Provide the (X, Y) coordinate of the cell's center where the given text is located.  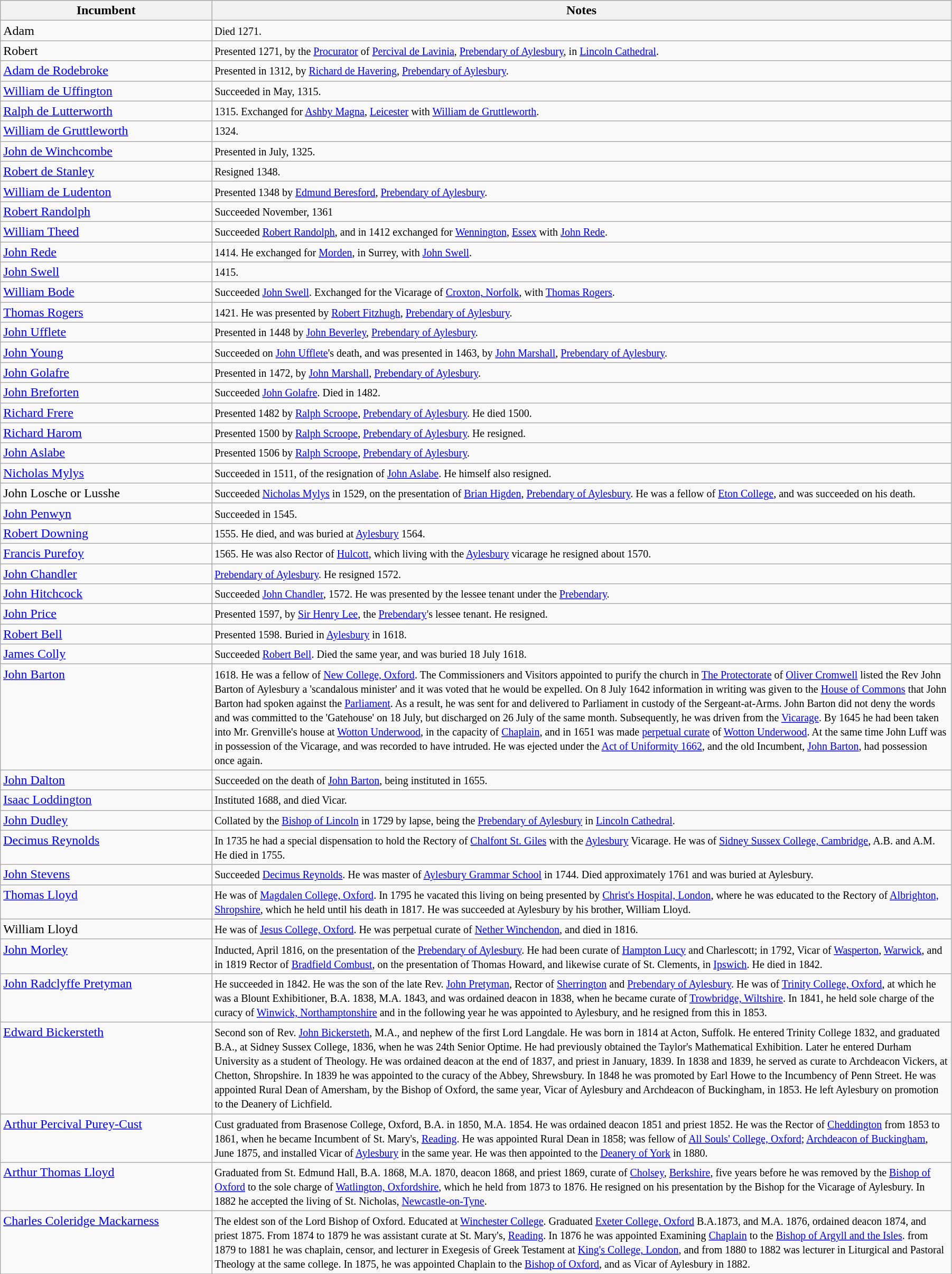
Ralph de Lutterworth (106, 111)
Arthur Thomas Lloyd (106, 1187)
William Bode (106, 292)
John Morley (106, 956)
John Stevens (106, 875)
Died 1271. (582, 31)
William de Uffington (106, 91)
Succeeded on the death of John Barton, being instituted in 1655. (582, 780)
John Chandler (106, 573)
Presented 1271, by the Procurator of Percival de Lavinia, Prebendary of Aylesbury, in Lincoln Cathedral. (582, 51)
Incumbent (106, 11)
John Young (106, 352)
Presented 1597, by Sir Henry Lee, the Prebendary's lessee tenant. He resigned. (582, 614)
Richard Harom (106, 433)
Thomas Rogers (106, 312)
John Swell (106, 272)
John Rede (106, 252)
William Lloyd (106, 929)
William de Ludenton (106, 191)
John Radclyffe Pretyman (106, 998)
Richard Frere (106, 413)
Presented 1500 by Ralph Scroope, Prebendary of Aylesbury. He resigned. (582, 433)
1421. He was presented by Robert Fitzhugh, Prebendary of Aylesbury. (582, 312)
Adam (106, 31)
Succeeded Decimus Reynolds. He was master of Aylesbury Grammar School in 1744. Died approximately 1761 and was buried at Aylesbury. (582, 875)
1324. (582, 131)
Presented 1598. Buried in Aylesbury in 1618. (582, 634)
Francis Purefoy (106, 553)
Charles Coleridge Mackarness (106, 1243)
Thomas Lloyd (106, 901)
1565. He was also Rector of Hulcott, which living with the Aylesbury vicarage he resigned about 1570. (582, 553)
1555. He died, and was buried at Aylesbury 1564. (582, 533)
Succeeded John Swell. Exchanged for the Vicarage of Croxton, Norfolk, with Thomas Rogers. (582, 292)
Succeeded in 1511, of the resignation of John Aslabe. He himself also resigned. (582, 473)
Presented in 1472, by John Marshall, Prebendary of Aylesbury. (582, 373)
Succeeded John Chandler, 1572. He was presented by the lessee tenant under the Prebendary. (582, 594)
Succeeded in 1545. (582, 513)
John Hitchcock (106, 594)
Presented 1348 by Edmund Beresford, Prebendary of Aylesbury. (582, 191)
He was of Jesus College, Oxford. He was perpetual curate of Nether Winchendon, and died in 1816. (582, 929)
Notes (582, 11)
Resigned 1348. (582, 171)
John Dudley (106, 820)
William Theed (106, 231)
James Colly (106, 654)
Succeeded John Golafre. Died in 1482. (582, 393)
Succeeded on John Ufflete's death, and was presented in 1463, by John Marshall, Prebendary of Aylesbury. (582, 352)
John Penwyn (106, 513)
Succeeded Robert Randolph, and in 1412 exchanged for Wennington, Essex with John Rede. (582, 231)
John Ufflete (106, 332)
Decimus Reynolds (106, 848)
Succeeded November, 1361 (582, 211)
John Aslabe (106, 453)
John Breforten (106, 393)
Presented 1482 by Ralph Scroope, Prebendary of Aylesbury. He died 1500. (582, 413)
Nicholas Mylys (106, 473)
Adam de Rodebroke (106, 71)
John Losche or Lusshe (106, 493)
Robert Bell (106, 634)
Succeeded in May, 1315. (582, 91)
Robert de Stanley (106, 171)
Edward Bickersteth (106, 1067)
John de Winchcombe (106, 151)
1414. He exchanged for Morden, in Surrey, with John Swell. (582, 252)
1315. Exchanged for Ashby Magna, Leicester with William de Gruttleworth. (582, 111)
Presented in 1312, by Richard de Havering, Prebendary of Aylesbury. (582, 71)
Collated by the Bishop of Lincoln in 1729 by lapse, being the Prebendary of Aylesbury in Lincoln Cathedral. (582, 820)
Prebendary of Aylesbury. He resigned 1572. (582, 573)
Presented 1506 by Ralph Scroope, Prebendary of Aylesbury. (582, 453)
William de Gruttleworth (106, 131)
Robert Downing (106, 533)
Robert (106, 51)
John Dalton (106, 780)
John Golafre (106, 373)
1415. (582, 272)
Instituted 1688, and died Vicar. (582, 800)
Presented in July, 1325. (582, 151)
John Barton (106, 717)
Isaac Loddington (106, 800)
John Price (106, 614)
Presented in 1448 by John Beverley, Prebendary of Aylesbury. (582, 332)
Succeeded Robert Bell. Died the same year, and was buried 18 July 1618. (582, 654)
Arthur Percival Purey-Cust (106, 1138)
Robert Randolph (106, 211)
